Determine the (x, y) coordinate at the center of the cell enclosing the given text.  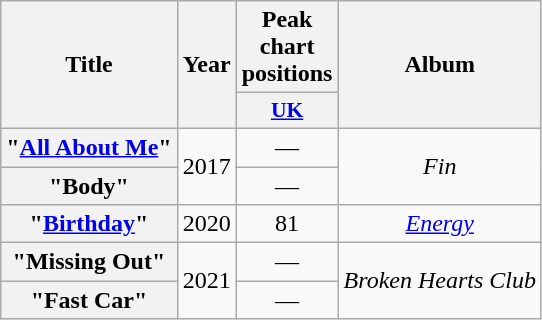
"Birthday" (89, 224)
Title (89, 65)
81 (287, 224)
"All About Me" (89, 147)
Year (206, 65)
Energy (440, 224)
"Missing Out" (89, 262)
2021 (206, 281)
Broken Hearts Club (440, 281)
"Fast Car" (89, 300)
Album (440, 65)
UK (287, 111)
2017 (206, 166)
"Body" (89, 185)
Fin (440, 166)
Peak chart positions (287, 47)
2020 (206, 224)
